Pinpoint the cell where the given text exists, returning its [X, Y] midpoint coordinate. 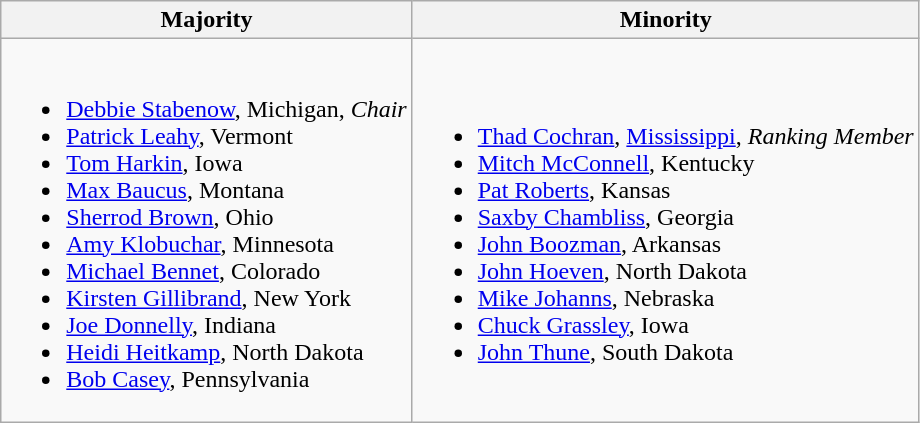
Minority [666, 20]
Majority [206, 20]
